Return (x, y) of the center of cell containing provided text 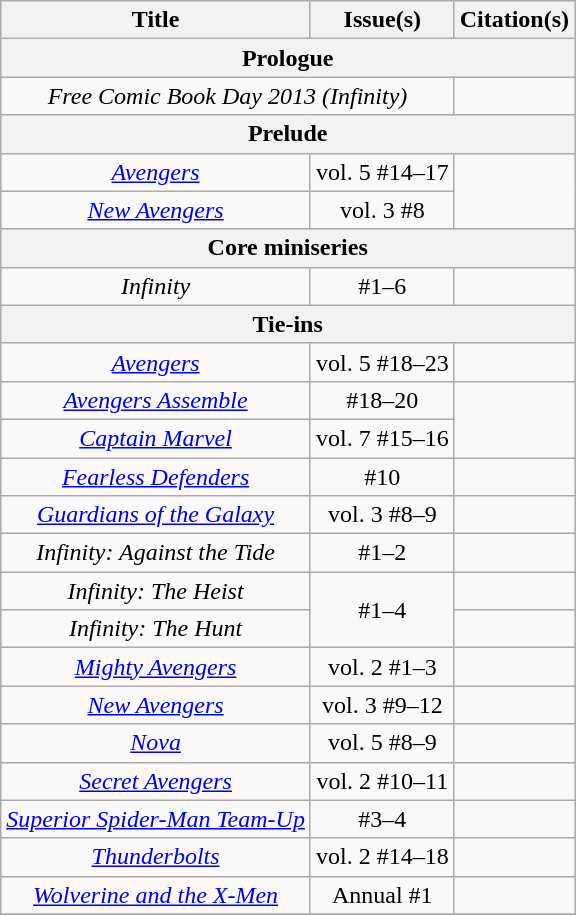
vol. 3 #8 (382, 210)
Free Comic Book Day 2013 (Infinity) (228, 96)
vol. 3 #8–9 (382, 515)
Mighty Avengers (156, 667)
Infinity: The Heist (156, 591)
Annual #1 (382, 895)
vol. 5 #18–23 (382, 362)
Issue(s) (382, 20)
#1–6 (382, 286)
Prelude (288, 134)
Thunderbolts (156, 857)
#3–4 (382, 819)
vol. 2 #10–11 (382, 781)
#18–20 (382, 400)
Tie-ins (288, 324)
#10 (382, 477)
vol. 7 #15–16 (382, 438)
Nova (156, 743)
Infinity (156, 286)
Guardians of the Galaxy (156, 515)
Title (156, 20)
Infinity: Against the Tide (156, 553)
Secret Avengers (156, 781)
Captain Marvel (156, 438)
vol. 2 #14–18 (382, 857)
Wolverine and the X-Men (156, 895)
Citation(s) (514, 20)
vol. 5 #14–17 (382, 172)
Core miniseries (288, 248)
Prologue (288, 58)
Infinity: The Hunt (156, 629)
#1–2 (382, 553)
Avengers Assemble (156, 400)
vol. 5 #8–9 (382, 743)
vol. 2 #1–3 (382, 667)
vol. 3 #9–12 (382, 705)
Fearless Defenders (156, 477)
#1–4 (382, 610)
Superior Spider-Man Team-Up (156, 819)
